Capture the cell that displays the provided text and extract its (X, Y) central coordinate. 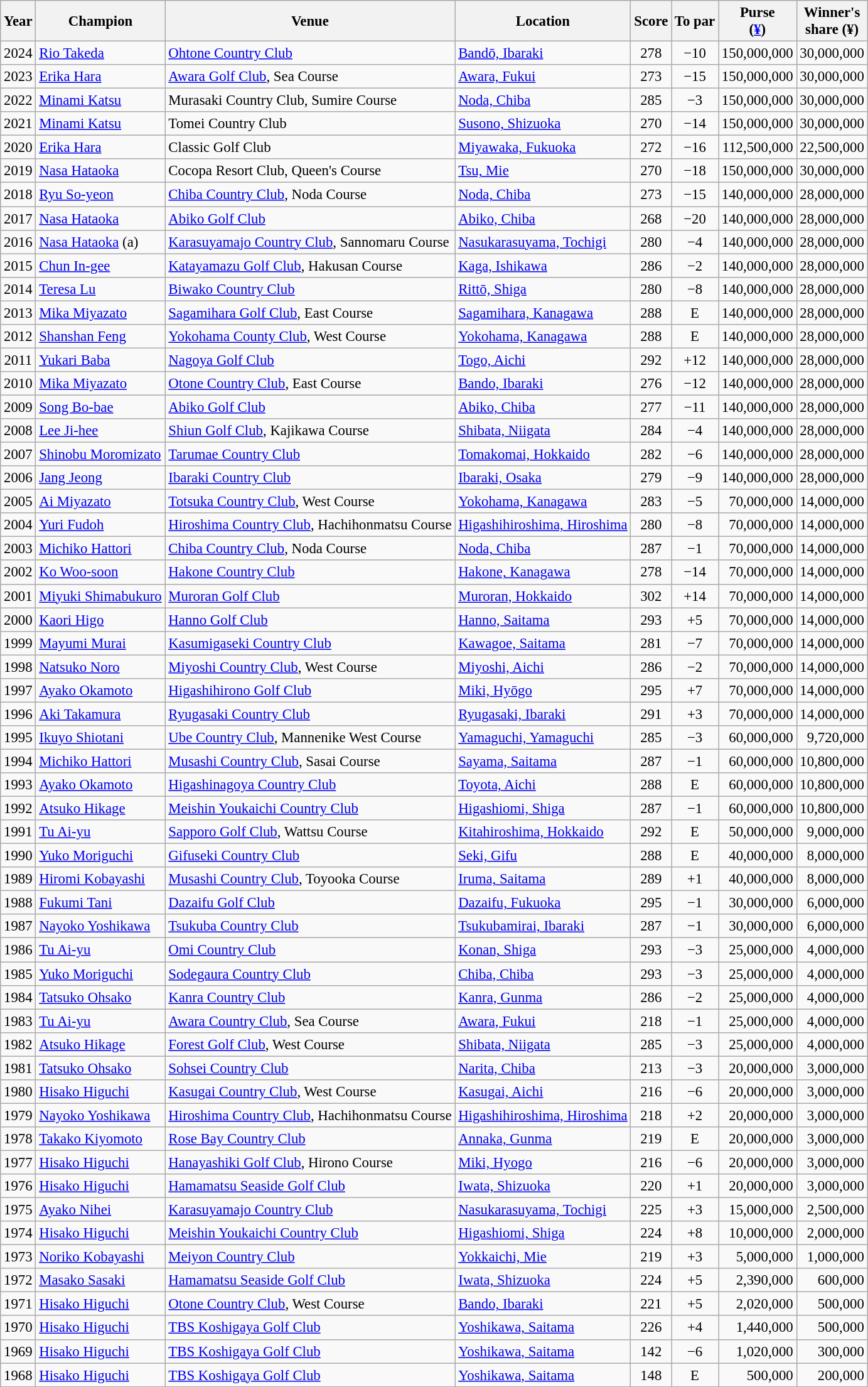
Tarumae Country Club (310, 455)
1998 (18, 667)
Tsu, Mie (543, 171)
284 (651, 431)
2014 (18, 289)
1977 (18, 1162)
Murasaki Country Club, Sumire Course (310, 100)
2011 (18, 360)
Miyawaka, Fukuoka (543, 148)
Kawagoe, Saitama (543, 643)
1972 (18, 1280)
1,440,000 (758, 1328)
Katayamazu Golf Club, Hakusan Course (310, 266)
Year (18, 21)
Nagoya Golf Club (310, 360)
Susono, Shizuoka (543, 124)
2002 (18, 573)
−9 (695, 478)
Sayama, Saitama (543, 761)
272 (651, 148)
Kitahiroshima, Hokkaido (543, 832)
Natsuko Noro (100, 667)
Totsuka Country Club, West Course (310, 502)
2019 (18, 171)
1973 (18, 1257)
Gifuseki Country Club (310, 856)
To par (695, 21)
Shanshan Feng (100, 337)
Fukumi Tani (100, 903)
Dazaifu, Fukuoka (543, 903)
Higashinagoya Country Club (310, 785)
220 (651, 1186)
Otone Country Club, East Course (310, 384)
Sodegaura Country Club (310, 974)
1988 (18, 903)
1982 (18, 1044)
−18 (695, 171)
1971 (18, 1304)
Toyota, Aichi (543, 785)
Tsukuba Country Club (310, 926)
Hakone Country Club (310, 573)
Ko Woo-soon (100, 573)
+8 (695, 1233)
Yamaguchi, Yamaguchi (543, 738)
Purse (¥) (758, 21)
2004 (18, 525)
Ibaraki Country Club (310, 478)
1995 (18, 738)
268 (651, 219)
225 (651, 1210)
Tsukubamirai, Ibaraki (543, 926)
1968 (18, 1375)
Karasuyamajo Country Club (310, 1210)
Ayako Nihei (100, 1210)
Chiba, Chiba (543, 974)
2020 (18, 148)
5,000,000 (758, 1257)
Yokohama County Club, West Course (310, 337)
2,000,000 (832, 1233)
Takako Kiyomoto (100, 1139)
Shinobu Moromizato (100, 455)
Narita, Chiba (543, 1068)
1,000,000 (832, 1257)
200,000 (832, 1375)
1997 (18, 691)
−10 (695, 53)
50,000,000 (758, 832)
213 (651, 1068)
Konan, Shiga (543, 950)
Hanayashiki Golf Club, Hirono Course (310, 1162)
148 (651, 1375)
2017 (18, 219)
1970 (18, 1328)
−7 (695, 643)
+14 (695, 596)
2021 (18, 124)
277 (651, 407)
1993 (18, 785)
Yokkaichi, Mie (543, 1257)
300,000 (832, 1351)
Karasuyamajo Country Club, Sannomaru Course (310, 242)
Rose Bay Country Club (310, 1139)
−16 (695, 148)
+2 (695, 1115)
−20 (695, 219)
Mayumi Murai (100, 643)
2,020,000 (758, 1304)
Musashi Country Club, Toyooka Course (310, 879)
Miki, Hyogo (543, 1162)
Ryugasaki Country Club (310, 714)
1975 (18, 1210)
2016 (18, 242)
−11 (695, 407)
281 (651, 643)
Awara Country Club, Sea Course (310, 1021)
Dazaifu Golf Club (310, 903)
Kaori Higo (100, 620)
2005 (18, 502)
Kasumigaseki Country Club (310, 643)
Champion (100, 21)
15,000,000 (758, 1210)
Aki Takamura (100, 714)
289 (651, 879)
Biwako Country Club (310, 289)
279 (651, 478)
Shiun Golf Club, Kajikawa Course (310, 431)
282 (651, 455)
22,500,000 (832, 148)
Ibaraki, Osaka (543, 478)
Hanno, Saitama (543, 620)
2,500,000 (832, 1210)
Higashihirono Golf Club (310, 691)
2000 (18, 620)
Location (543, 21)
Miyoshi Country Club, West Course (310, 667)
1981 (18, 1068)
10,000,000 (758, 1233)
1999 (18, 643)
Awara Golf Club, Sea Course (310, 77)
Hakone, Kanagawa (543, 573)
2006 (18, 478)
2024 (18, 53)
Seki, Gifu (543, 856)
1985 (18, 974)
−12 (695, 384)
Score (651, 21)
2001 (18, 596)
Kanra, Gunma (543, 997)
Classic Golf Club (310, 148)
Hanno Golf Club (310, 620)
Ube Country Club, Mannenike West Course (310, 738)
−5 (695, 502)
+12 (695, 360)
1987 (18, 926)
Annaka, Gunma (543, 1139)
Miyoshi, Aichi (543, 667)
Yuri Fudoh (100, 525)
1979 (18, 1115)
1,020,000 (758, 1351)
Sapporo Golf Club, Wattsu Course (310, 832)
+4 (695, 1328)
Tomei Country Club (310, 124)
1989 (18, 879)
Venue (310, 21)
2007 (18, 455)
Muroran, Hokkaido (543, 596)
Cocopa Resort Club, Queen's Course (310, 171)
1976 (18, 1186)
Ikuyo Shiotani (100, 738)
+7 (695, 691)
1990 (18, 856)
Kasugai, Aichi (543, 1092)
2009 (18, 407)
Ryugasaki, Ibaraki (543, 714)
291 (651, 714)
2010 (18, 384)
Song Bo-bae (100, 407)
Musashi Country Club, Sasai Course (310, 761)
Miyuki Shimabukuro (100, 596)
Togo, Aichi (543, 360)
600,000 (832, 1280)
Rittō, Shiga (543, 289)
Tomakomai, Hokkaido (543, 455)
Ohtone Country Club (310, 53)
Lee Ji-hee (100, 431)
221 (651, 1304)
1994 (18, 761)
2022 (18, 100)
112,500,000 (758, 148)
276 (651, 384)
1984 (18, 997)
1974 (18, 1233)
Yukari Baba (100, 360)
2023 (18, 77)
1986 (18, 950)
Ryu So-yeon (100, 195)
2015 (18, 266)
Sagamihara, Kanagawa (543, 313)
Muroran Golf Club (310, 596)
Otone Country Club, West Course (310, 1304)
2012 (18, 337)
9,000,000 (832, 832)
Nasa Hataoka (a) (100, 242)
Ai Miyazato (100, 502)
Winner'sshare (¥) (832, 21)
2008 (18, 431)
Kaga, Ishikawa (543, 266)
Teresa Lu (100, 289)
Sagamihara Golf Club, East Course (310, 313)
Rio Takeda (100, 53)
Masako Sasaki (100, 1280)
2018 (18, 195)
Meiyon Country Club (310, 1257)
Noriko Kobayashi (100, 1257)
Chun In-gee (100, 266)
1978 (18, 1139)
2013 (18, 313)
142 (651, 1351)
Forest Golf Club, West Course (310, 1044)
1969 (18, 1351)
Kasugai Country Club, West Course (310, 1092)
1980 (18, 1092)
226 (651, 1328)
1983 (18, 1021)
Bandō, Ibaraki (543, 53)
302 (651, 596)
Kanra Country Club (310, 997)
Sohsei Country Club (310, 1068)
9,720,000 (832, 738)
Jang Jeong (100, 478)
Iruma, Saitama (543, 879)
2003 (18, 549)
1991 (18, 832)
Omi Country Club (310, 950)
2,390,000 (758, 1280)
1992 (18, 809)
Hiromi Kobayashi (100, 879)
283 (651, 502)
1996 (18, 714)
Miki, Hyōgo (543, 691)
